Pinpoint the cell where the given text exists, returning its [X, Y] midpoint coordinate. 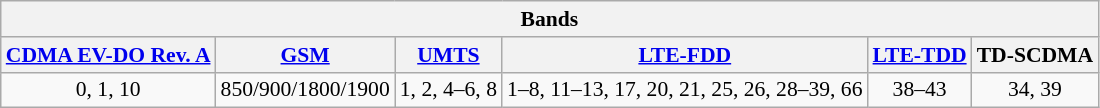
1–8, 11–13, 17, 20, 21, 25, 26, 28–39, 66 [685, 90]
GSM [306, 55]
0, 1, 10 [108, 90]
LTE-FDD [685, 55]
38–43 [920, 90]
34, 39 [1035, 90]
CDMA EV-DO Rev. A [108, 55]
TD-SCDMA [1035, 55]
Bands [550, 19]
UMTS [448, 55]
1, 2, 4–6, 8 [448, 90]
850/900/1800/1900 [306, 90]
LTE-TDD [920, 55]
